Locate the cell with the specified text and output its [X, Y] center coordinate. 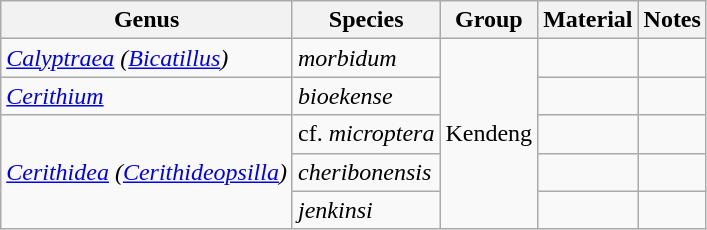
Species [366, 20]
Notes [672, 20]
Cerithidea (Cerithideopsilla) [147, 172]
Calyptraea (Bicatillus) [147, 58]
bioekense [366, 96]
Cerithium [147, 96]
Genus [147, 20]
Kendeng [489, 134]
morbidum [366, 58]
cf. microptera [366, 134]
Material [588, 20]
cheribonensis [366, 172]
jenkinsi [366, 210]
Group [489, 20]
